Identify which cell holds the provided text, then report its (X, Y) central coordinate. 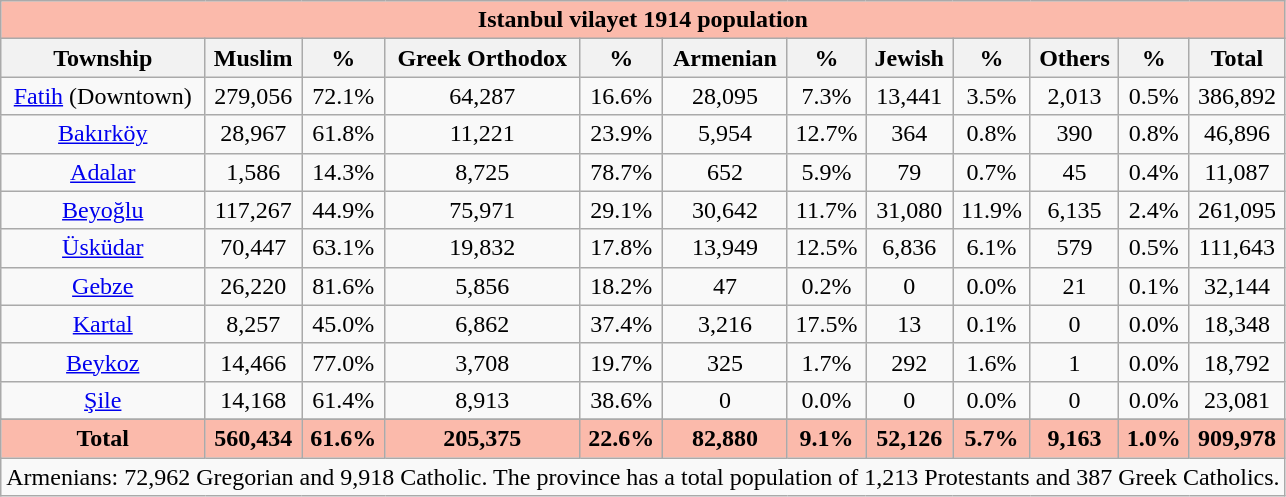
14,466 (254, 362)
38.6% (622, 400)
5,856 (482, 286)
909,978 (1237, 438)
2,013 (1074, 96)
75,971 (482, 210)
72.1% (344, 96)
70,447 (254, 248)
Bakırköy (103, 134)
11.9% (992, 210)
13 (910, 324)
30,642 (725, 210)
Jewish (910, 58)
44.9% (344, 210)
Istanbul vilayet 1914 population (643, 20)
9,163 (1074, 438)
292 (910, 362)
28,967 (254, 134)
7.3% (826, 96)
17.8% (622, 248)
61.8% (344, 134)
78.7% (622, 172)
5.7% (992, 438)
3.5% (992, 96)
37.4% (622, 324)
77.0% (344, 362)
Greek Orthodox (482, 58)
Kartal (103, 324)
111,643 (1237, 248)
560,434 (254, 438)
13,949 (725, 248)
Township (103, 58)
81.6% (344, 286)
11.7% (826, 210)
17.5% (826, 324)
23.9% (622, 134)
1.6% (992, 362)
14.3% (344, 172)
Şile (103, 400)
16.6% (622, 96)
23,081 (1237, 400)
32,144 (1237, 286)
63.1% (344, 248)
579 (1074, 248)
18,792 (1237, 362)
6.1% (992, 248)
64,287 (482, 96)
29.1% (622, 210)
5.9% (826, 172)
Others (1074, 58)
18,348 (1237, 324)
8,913 (482, 400)
0.4% (1154, 172)
Fatih (Downtown) (103, 96)
79 (910, 172)
13,441 (910, 96)
47 (725, 286)
18.2% (622, 286)
Armenians: 72,962 Gregorian and 9,918 Catholic. The province has a total population of 1,213 Protestants and 387 Greek Catholics. (643, 477)
52,126 (910, 438)
364 (910, 134)
8,725 (482, 172)
26,220 (254, 286)
19.7% (622, 362)
3,708 (482, 362)
6,135 (1074, 210)
11,087 (1237, 172)
12.5% (826, 248)
117,267 (254, 210)
61.6% (344, 438)
28,095 (725, 96)
22.6% (622, 438)
2.4% (1154, 210)
82,880 (725, 438)
205,375 (482, 438)
6,836 (910, 248)
31,080 (910, 210)
652 (725, 172)
11,221 (482, 134)
8,257 (254, 324)
1 (1074, 362)
Adalar (103, 172)
1,586 (254, 172)
1.7% (826, 362)
Gebze (103, 286)
45 (1074, 172)
45.0% (344, 324)
0.7% (992, 172)
3,216 (725, 324)
325 (725, 362)
Muslim (254, 58)
279,056 (254, 96)
61.4% (344, 400)
14,168 (254, 400)
390 (1074, 134)
6,862 (482, 324)
Beyoğlu (103, 210)
1.0% (1154, 438)
0.2% (826, 286)
9.1% (826, 438)
5,954 (725, 134)
Üsküdar (103, 248)
46,896 (1237, 134)
Beykoz (103, 362)
19,832 (482, 248)
386,892 (1237, 96)
261,095 (1237, 210)
21 (1074, 286)
12.7% (826, 134)
Armenian (725, 58)
